Return [x, y] of the center of cell containing provided text 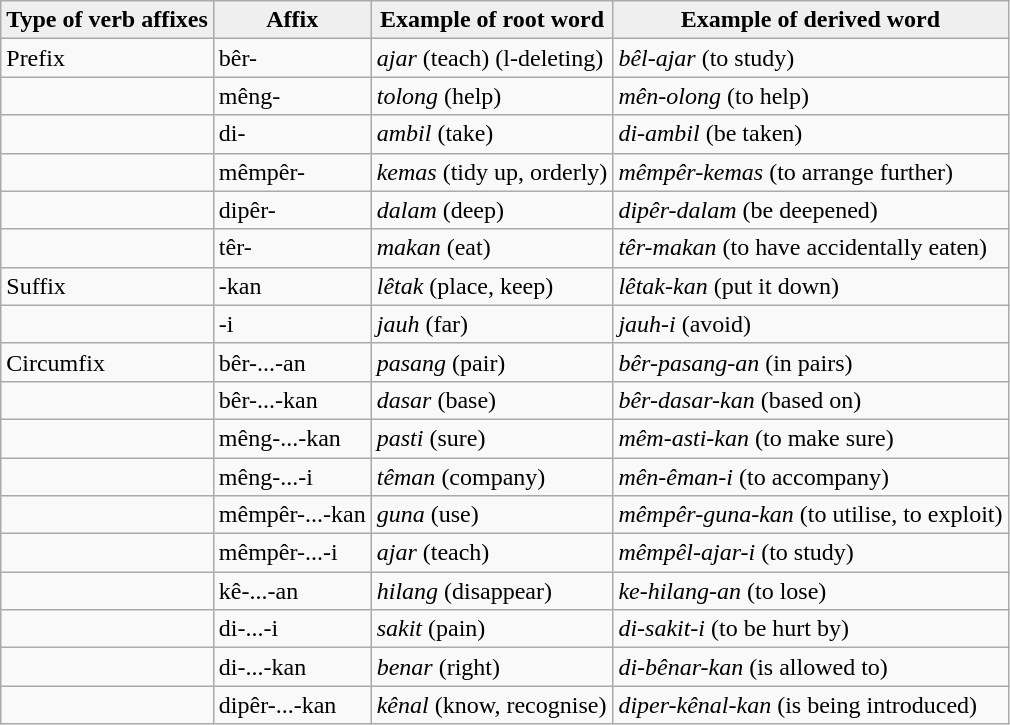
diper-kênal-kan (is being introduced) [810, 705]
kemas (tidy up, orderly) [492, 172]
mêmpêr-...-i [292, 553]
bêr-...-an [292, 362]
ke-hilang-an (to lose) [810, 591]
mên-olong (to help) [810, 96]
mêmpêr- [292, 172]
dipêr-dalam (be deepened) [810, 210]
-kan [292, 286]
sakit (pain) [492, 629]
mên-êman-i (to accompany) [810, 477]
mêmpêr-guna-kan (to utilise, to exploit) [810, 515]
di-sakit-i (to be hurt by) [810, 629]
têman (company) [492, 477]
bêr-...-kan [292, 400]
mêmpêl-ajar-i (to study) [810, 553]
dalam (deep) [492, 210]
pasang (pair) [492, 362]
bêr-dasar-kan (based on) [810, 400]
ajar (teach) [492, 553]
jauh-i (avoid) [810, 324]
jauh (far) [492, 324]
-i [292, 324]
têr- [292, 248]
lêtak-kan (put it down) [810, 286]
mêng-...-i [292, 477]
dasar (base) [492, 400]
bêl-ajar (to study) [810, 58]
kê-...-an [292, 591]
Type of verb affixes [108, 20]
mêng-...-kan [292, 438]
dipêr- [292, 210]
di-...-kan [292, 667]
ambil (take) [492, 134]
makan (eat) [492, 248]
mêmpêr-kemas (to arrange further) [810, 172]
di-ambil (be taken) [810, 134]
mêm-asti-kan (to make sure) [810, 438]
di- [292, 134]
di-...-i [292, 629]
Circumfix [108, 362]
lêtak (place, keep) [492, 286]
dipêr-...-kan [292, 705]
benar (right) [492, 667]
mêng- [292, 96]
Example of root word [492, 20]
tolong (help) [492, 96]
Prefix [108, 58]
hilang (disappear) [492, 591]
pasti (sure) [492, 438]
Example of derived word [810, 20]
ajar (teach) (l-deleting) [492, 58]
têr-makan (to have accidentally eaten) [810, 248]
Suffix [108, 286]
bêr- [292, 58]
mêmpêr-...-kan [292, 515]
guna (use) [492, 515]
Affix [292, 20]
di-bênar-kan (is allowed to) [810, 667]
kênal (know, recognise) [492, 705]
bêr-pasang-an (in pairs) [810, 362]
